Provide the (x, y) coordinate of the cell's center where the given text is located.  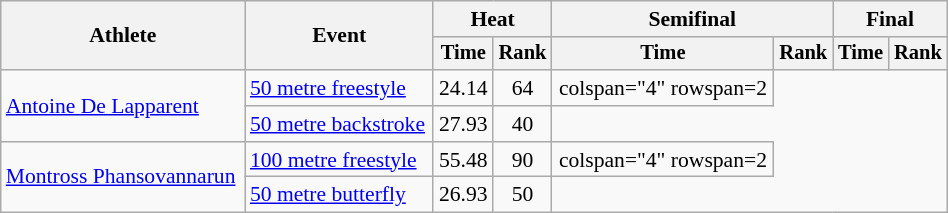
Semifinal (692, 19)
50 metre freestyle (340, 88)
Event (340, 36)
50 (522, 195)
Montross Phansovannarun (123, 178)
50 metre butterfly (340, 195)
26.93 (463, 195)
55.48 (463, 160)
Antoine De Lapparent (123, 106)
100 metre freestyle (340, 160)
24.14 (463, 88)
27.93 (463, 124)
Final (890, 19)
Athlete (123, 36)
90 (522, 160)
64 (522, 88)
Heat (492, 19)
50 metre backstroke (340, 124)
40 (522, 124)
